Provide the (x, y) coordinate of the cell's center where the given text is located.  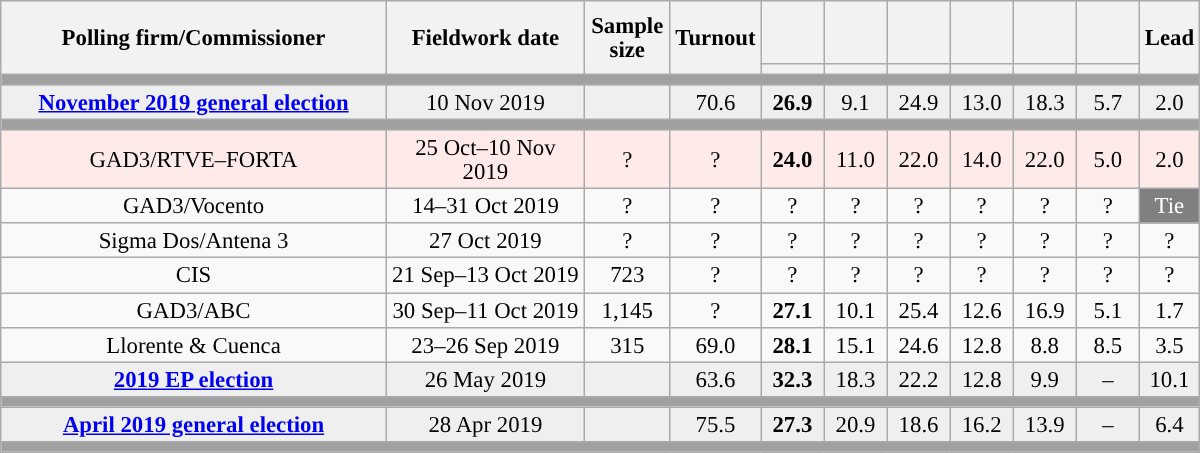
April 2019 general election (194, 424)
9.9 (1044, 380)
2019 EP election (194, 380)
CIS (194, 276)
Polling firm/Commissioner (194, 38)
26 May 2019 (485, 380)
21 Sep–13 Oct 2019 (485, 276)
November 2019 general election (194, 102)
63.6 (716, 380)
8.8 (1044, 344)
5.1 (1108, 310)
26.9 (792, 102)
24.6 (918, 344)
13.9 (1044, 424)
6.4 (1169, 424)
5.7 (1108, 102)
15.1 (856, 344)
Tie (1169, 206)
Llorente & Cuenca (194, 344)
25 Oct–10 Nov 2019 (485, 160)
Sigma Dos/Antena 3 (194, 242)
69.0 (716, 344)
14–31 Oct 2019 (485, 206)
22.2 (918, 380)
28 Apr 2019 (485, 424)
723 (627, 276)
GAD3/Vocento (194, 206)
24.9 (918, 102)
Fieldwork date (485, 38)
23–26 Sep 2019 (485, 344)
16.2 (982, 424)
18.6 (918, 424)
24.0 (792, 160)
GAD3/ABC (194, 310)
13.0 (982, 102)
32.3 (792, 380)
27.1 (792, 310)
27 Oct 2019 (485, 242)
12.6 (982, 310)
20.9 (856, 424)
315 (627, 344)
Lead (1169, 38)
25.4 (918, 310)
16.9 (1044, 310)
1.7 (1169, 310)
Sample size (627, 38)
3.5 (1169, 344)
27.3 (792, 424)
28.1 (792, 344)
10 Nov 2019 (485, 102)
1,145 (627, 310)
9.1 (856, 102)
75.5 (716, 424)
30 Sep–11 Oct 2019 (485, 310)
14.0 (982, 160)
5.0 (1108, 160)
Turnout (716, 38)
8.5 (1108, 344)
11.0 (856, 160)
70.6 (716, 102)
GAD3/RTVE–FORTA (194, 160)
